Scan for the cell matching the given text and deliver its (x, y) coordinate at center. 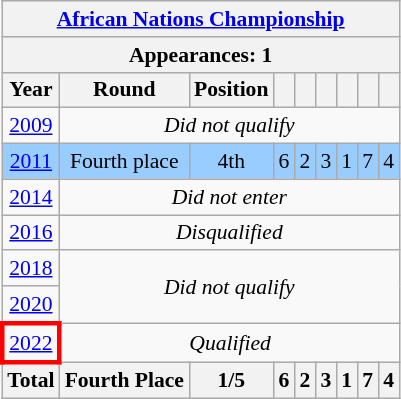
Fourth Place (124, 380)
Appearances: 1 (200, 55)
4th (231, 162)
2020 (30, 304)
Fourth place (124, 162)
1/5 (231, 380)
2011 (30, 162)
2022 (30, 342)
2009 (30, 126)
2018 (30, 269)
Disqualified (230, 233)
Did not enter (230, 197)
Qualified (230, 342)
2014 (30, 197)
African Nations Championship (200, 19)
Year (30, 90)
Total (30, 380)
2016 (30, 233)
Position (231, 90)
Round (124, 90)
